Locate the cell with the specified text and output its [x, y] center coordinate. 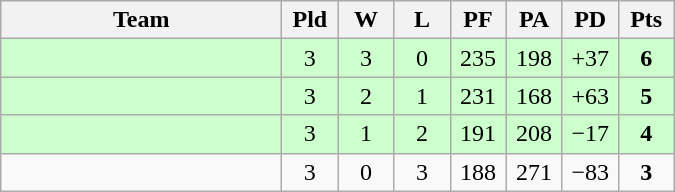
168 [534, 96]
208 [534, 134]
Pld [310, 20]
4 [646, 134]
PA [534, 20]
L [422, 20]
+63 [590, 96]
W [366, 20]
Pts [646, 20]
271 [534, 172]
−17 [590, 134]
188 [478, 172]
5 [646, 96]
191 [478, 134]
235 [478, 58]
6 [646, 58]
198 [534, 58]
+37 [590, 58]
PF [478, 20]
231 [478, 96]
PD [590, 20]
−83 [590, 172]
Team [142, 20]
